Determine the [X, Y] coordinate at the center of the cell enclosing the given text.  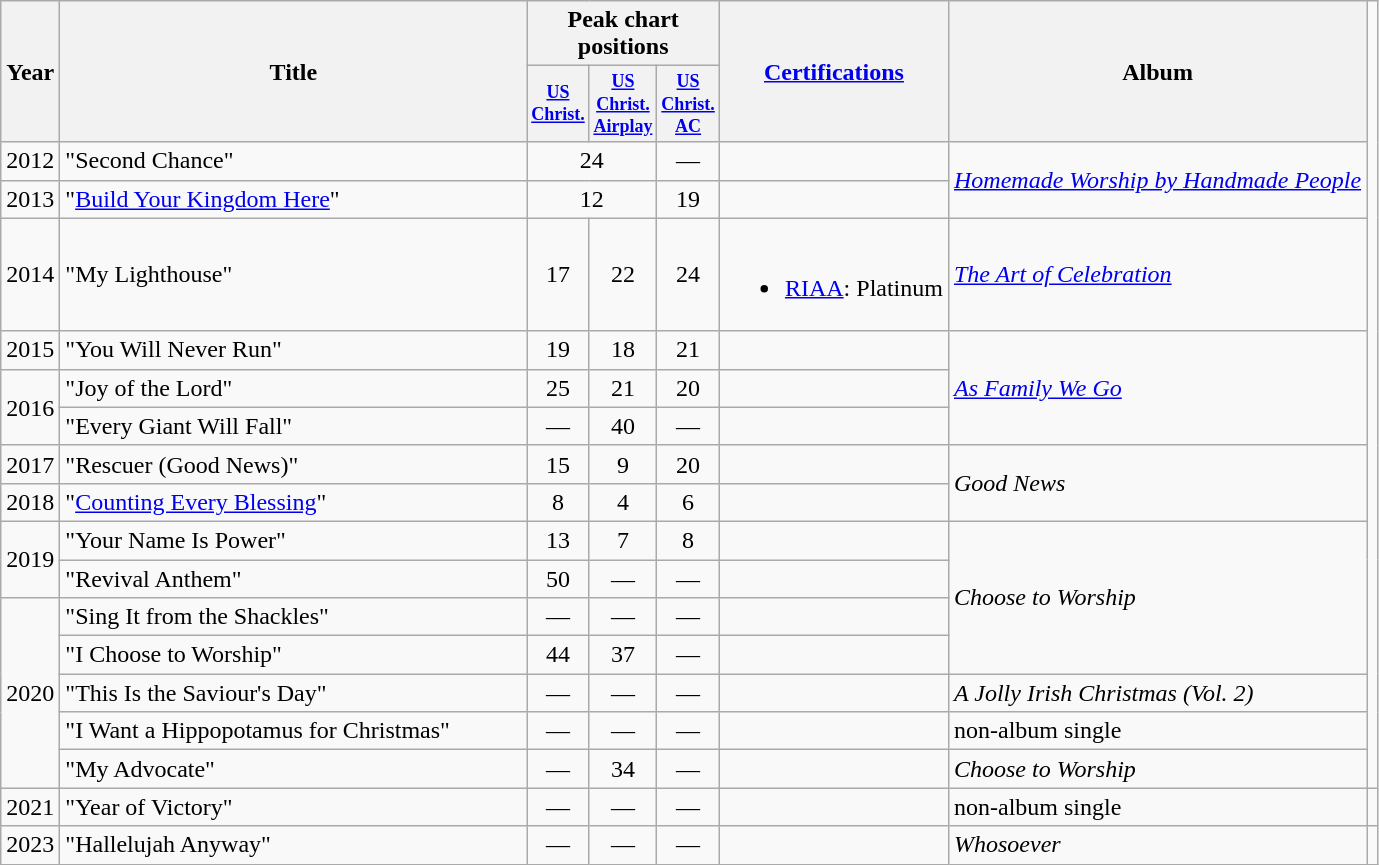
As Family We Go [1157, 388]
"Year of Victory" [294, 807]
"Revival Anthem" [294, 579]
"Counting Every Blessing" [294, 502]
6 [688, 502]
"You Will Never Run" [294, 350]
2017 [30, 464]
"My Advocate" [294, 769]
44 [558, 655]
50 [558, 579]
A Jolly Irish Christmas (Vol. 2) [1157, 693]
18 [623, 350]
"Build Your Kingdom Here" [294, 199]
37 [623, 655]
2021 [30, 807]
"Your Name Is Power" [294, 540]
Year [30, 72]
17 [558, 274]
"Joy of the Lord" [294, 388]
2023 [30, 845]
RIAA: Platinum [834, 274]
4 [623, 502]
22 [623, 274]
12 [592, 199]
Whosoever [1157, 845]
15 [558, 464]
2012 [30, 161]
"Second Chance" [294, 161]
2016 [30, 407]
"I Choose to Worship" [294, 655]
Homemade Worship by Handmade People [1157, 180]
"My Lighthouse" [294, 274]
2018 [30, 502]
USChrist. AC [688, 104]
"I Want a Hippopotamus for Christmas" [294, 731]
25 [558, 388]
9 [623, 464]
7 [623, 540]
2014 [30, 274]
"Every Giant Will Fall" [294, 426]
Album [1157, 72]
"This Is the Saviour's Day" [294, 693]
"Hallelujah Anyway" [294, 845]
13 [558, 540]
2020 [30, 693]
2015 [30, 350]
2019 [30, 559]
Peak chart positions [624, 34]
"Sing It from the Shackles" [294, 617]
Certifications [834, 72]
USChrist. Airplay [623, 104]
Title [294, 72]
40 [623, 426]
"Rescuer (Good News)" [294, 464]
2013 [30, 199]
USChrist. [558, 104]
Good News [1157, 483]
34 [623, 769]
The Art of Celebration [1157, 274]
